Output the (x, y) coordinate of the center of the cell containing the given text.  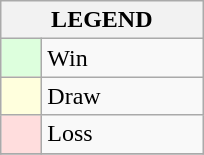
Draw (122, 96)
LEGEND (102, 20)
Win (122, 58)
Loss (122, 134)
